Provide the (X, Y) coordinate of the cell's center where the given text is located.  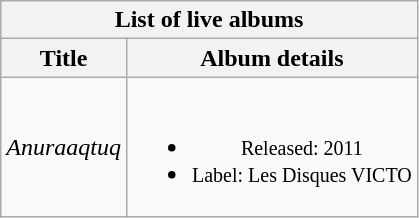
Album details (272, 58)
Released: 2011Label: Les Disques VICTO (272, 147)
List of live albums (210, 20)
Title (64, 58)
Anuraaqtuq (64, 147)
